Locate the cell with the specified text and output its [x, y] center coordinate. 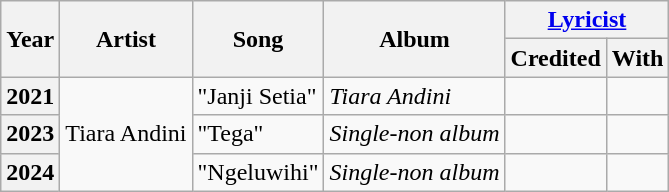
Artist [126, 39]
With [638, 58]
"Janji Setia" [258, 96]
"Tega" [258, 134]
2023 [30, 134]
Lyricist [587, 20]
2021 [30, 96]
Credited [556, 58]
Song [258, 39]
"Ngeluwihi" [258, 172]
2024 [30, 172]
Year [30, 39]
Album [414, 39]
